Detect which cell encompasses the target text, then output its [X, Y] center coordinate. 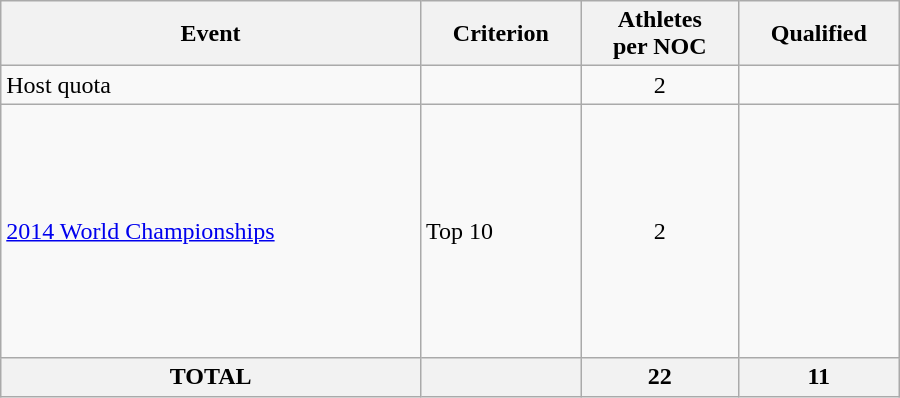
Event [211, 34]
2014 World Championships [211, 231]
Qualified [818, 34]
Host quota [211, 85]
TOTAL [211, 377]
Athletesper NOC [660, 34]
11 [818, 377]
22 [660, 377]
Criterion [500, 34]
Top 10 [500, 231]
